Identify which cell holds the provided text, then report its (X, Y) central coordinate. 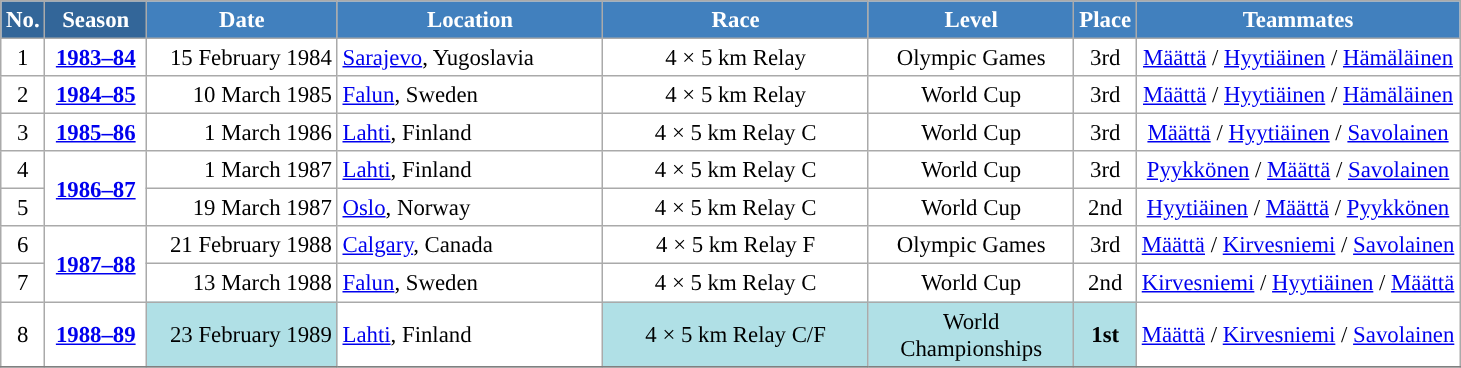
1987–88 (96, 264)
Location (470, 20)
Hyytiäinen / Määttä / Pyykkönen (1298, 208)
1986–87 (96, 188)
23 February 1989 (242, 334)
Race (736, 20)
10 March 1985 (242, 95)
4 × 5 km Relay C/F (736, 334)
1983–84 (96, 58)
Place (1105, 20)
Sarajevo, Yugoslavia (470, 58)
1984–85 (96, 95)
3 (23, 133)
Oslo, Norway (470, 208)
Calgary, Canada (470, 245)
19 March 1987 (242, 208)
4 (23, 170)
1st (1105, 334)
Date (242, 20)
Season (96, 20)
5 (23, 208)
World Championships (971, 334)
4 × 5 km Relay F (736, 245)
Teammates (1298, 20)
1 (23, 58)
7 (23, 283)
21 February 1988 (242, 245)
Level (971, 20)
6 (23, 245)
1988–89 (96, 334)
1 March 1986 (242, 133)
2 (23, 95)
Kirvesniemi / Hyytiäinen / Määttä (1298, 283)
Pyykkönen / Määttä / Savolainen (1298, 170)
15 February 1984 (242, 58)
1 March 1987 (242, 170)
No. (23, 20)
Määttä / Hyytiäinen / Savolainen (1298, 133)
8 (23, 334)
13 March 1988 (242, 283)
1985–86 (96, 133)
